Return the (X, Y) coordinate for the center point of the cell that contains the specified text.  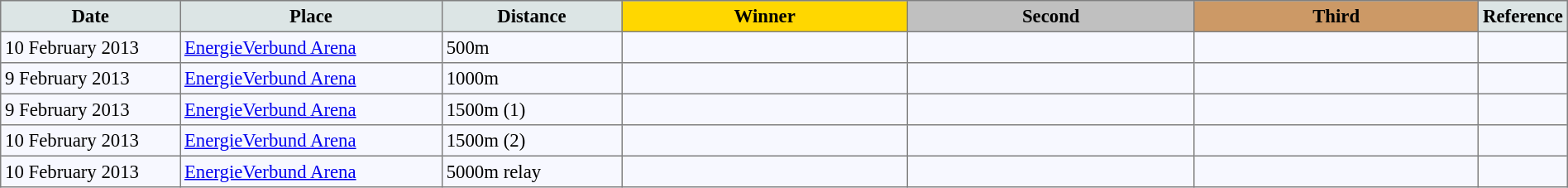
Date (91, 17)
1500m (2) (531, 141)
1500m (1) (531, 109)
Reference (1523, 17)
500m (531, 47)
Third (1336, 17)
Distance (531, 17)
Winner (765, 17)
Place (311, 17)
5000m relay (531, 171)
1000m (531, 79)
Second (1051, 17)
